Find where the given text appears and provide that cell's center as (X, Y) coordinate. 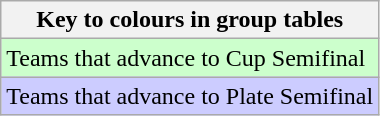
Key to colours in group tables (190, 20)
Teams that advance to Plate Semifinal (190, 96)
Teams that advance to Cup Semifinal (190, 58)
